Find where the given text appears and provide that cell's center as (x, y) coordinate. 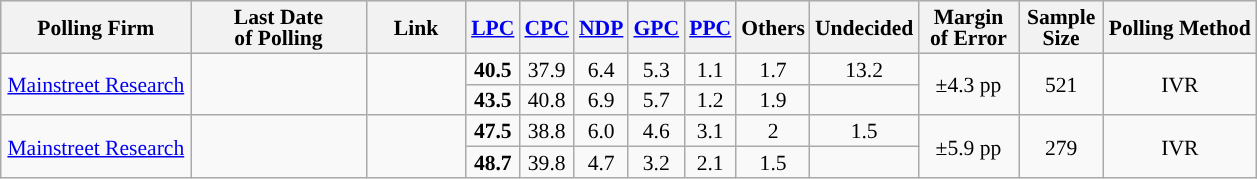
SampleSize (1062, 27)
2 (773, 132)
Undecided (864, 27)
Last Dateof Polling (278, 27)
40.5 (492, 68)
47.5 (492, 132)
521 (1062, 84)
Polling Firm (96, 27)
PPC (710, 27)
CPC (546, 27)
1.9 (773, 100)
1.7 (773, 68)
Link (416, 27)
4.6 (656, 132)
LPC (492, 27)
NDP (601, 27)
Polling Method (1180, 27)
GPC (656, 27)
48.7 (492, 162)
43.5 (492, 100)
3.1 (710, 132)
38.8 (546, 132)
2.1 (710, 162)
Marginof Error (968, 27)
±4.3 pp (968, 84)
40.8 (546, 100)
3.2 (656, 162)
279 (1062, 147)
1.2 (710, 100)
±5.9 pp (968, 147)
5.3 (656, 68)
39.8 (546, 162)
5.7 (656, 100)
1.1 (710, 68)
4.7 (601, 162)
6.4 (601, 68)
37.9 (546, 68)
Others (773, 27)
6.0 (601, 132)
6.9 (601, 100)
13.2 (864, 68)
